Output the [X, Y] coordinate of the center of the cell containing the given text.  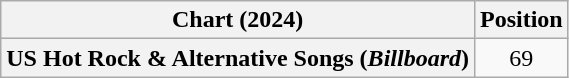
US Hot Rock & Alternative Songs (Billboard) [238, 58]
Position [521, 20]
Chart (2024) [238, 20]
69 [521, 58]
